Return [x, y] of the center of cell containing provided text 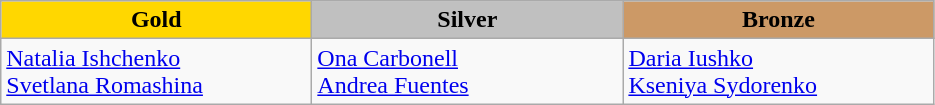
Bronze [778, 20]
Gold [156, 20]
Ona CarbonellAndrea Fuentes [468, 72]
Daria IushkoKseniya Sydorenko [778, 72]
Silver [468, 20]
Natalia IshchenkoSvetlana Romashina [156, 72]
